Provide the [X, Y] coordinate of the cell's center where the given text is located.  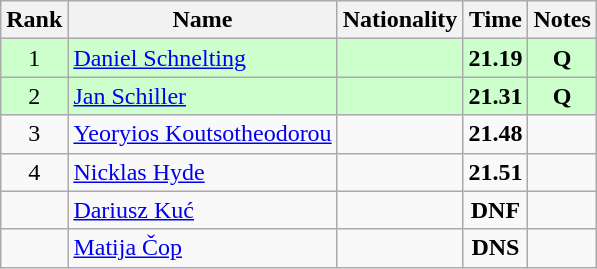
Notes [562, 20]
Name [202, 20]
3 [34, 134]
Yeoryios Koutsotheodorou [202, 134]
Daniel Schnelting [202, 58]
Nationality [400, 20]
Jan Schiller [202, 96]
DNS [496, 248]
Time [496, 20]
2 [34, 96]
21.48 [496, 134]
Nicklas Hyde [202, 172]
Rank [34, 20]
21.51 [496, 172]
Dariusz Kuć [202, 210]
21.19 [496, 58]
Matija Čop [202, 248]
1 [34, 58]
21.31 [496, 96]
4 [34, 172]
DNF [496, 210]
